Provide the [X, Y] coordinate of the cell's center where the given text is located.  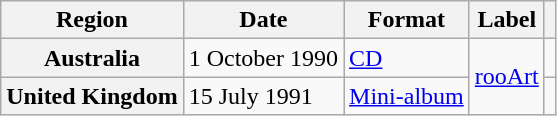
Date [263, 20]
1 October 1990 [263, 58]
United Kingdom [92, 96]
Mini-album [407, 96]
Label [506, 20]
15 July 1991 [263, 96]
CD [407, 58]
Region [92, 20]
Australia [92, 58]
Format [407, 20]
rooArt [506, 77]
